Return (X, Y) of the center of cell containing provided text 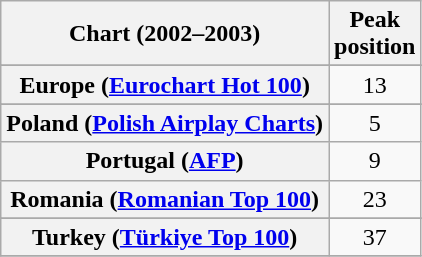
Poland (Polish Airplay Charts) (165, 123)
Romania (Romanian Top 100) (165, 199)
Chart (2002–2003) (165, 34)
37 (375, 237)
9 (375, 161)
13 (375, 85)
23 (375, 199)
Europe (Eurochart Hot 100) (165, 85)
Portugal (AFP) (165, 161)
Turkey (Türkiye Top 100) (165, 237)
Peakposition (375, 34)
5 (375, 123)
